Return [X, Y] of the center of cell containing provided text 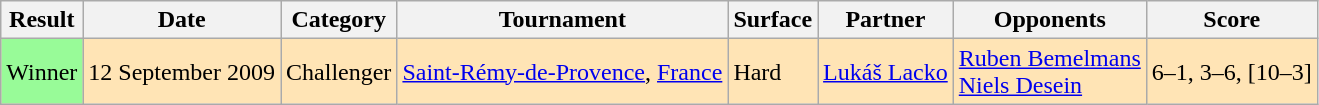
Partner [886, 20]
Date [182, 20]
6–1, 3–6, [10–3] [1232, 72]
Score [1232, 20]
Saint-Rémy-de-Provence, France [562, 72]
Opponents [1050, 20]
Tournament [562, 20]
Hard [773, 72]
Winner [42, 72]
Result [42, 20]
Challenger [339, 72]
Lukáš Lacko [886, 72]
Surface [773, 20]
12 September 2009 [182, 72]
Ruben Bemelmans Niels Desein [1050, 72]
Category [339, 20]
